Detect which cell encompasses the target text, then output its (x, y) center coordinate. 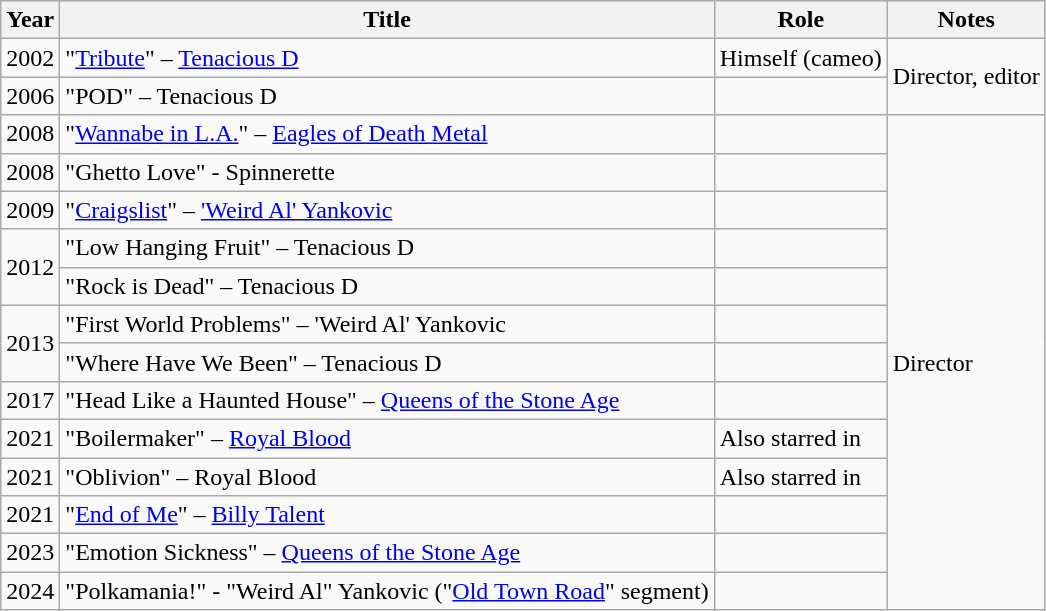
"Wannabe in L.A." – Eagles of Death Metal (387, 134)
Year (30, 20)
Title (387, 20)
2012 (30, 267)
"Craigslist" – 'Weird Al' Yankovic (387, 210)
"Where Have We Been" – Tenacious D (387, 362)
"Polkamania!" - "Weird Al" Yankovic ("Old Town Road" segment) (387, 591)
"POD" – Tenacious D (387, 96)
"Ghetto Love" - Spinnerette (387, 172)
"Oblivion" – Royal Blood (387, 477)
2024 (30, 591)
Himself (cameo) (800, 58)
Role (800, 20)
"End of Me" – Billy Talent (387, 515)
2009 (30, 210)
"Tribute" – Tenacious D (387, 58)
2017 (30, 400)
Director, editor (966, 77)
2006 (30, 96)
"First World Problems" – 'Weird Al' Yankovic (387, 324)
"Emotion Sickness" – Queens of the Stone Age (387, 553)
"Low Hanging Fruit" – Tenacious D (387, 248)
2013 (30, 343)
2023 (30, 553)
"Boilermaker" – Royal Blood (387, 438)
2002 (30, 58)
Notes (966, 20)
"Head Like a Haunted House" – Queens of the Stone Age (387, 400)
"Rock is Dead" – Tenacious D (387, 286)
Director (966, 362)
